Provide the (X, Y) coordinate of the cell's center where the given text is located.  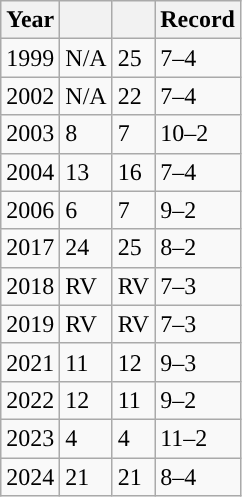
2003 (30, 134)
8–4 (198, 477)
16 (133, 172)
2004 (30, 172)
2002 (30, 96)
2017 (30, 248)
22 (133, 96)
10–2 (198, 134)
Year (30, 20)
6 (86, 210)
2022 (30, 400)
2018 (30, 286)
24 (86, 248)
1999 (30, 58)
8 (86, 134)
2023 (30, 438)
2006 (30, 210)
11–2 (198, 438)
13 (86, 172)
2021 (30, 362)
2019 (30, 324)
Record (198, 20)
2024 (30, 477)
9–3 (198, 362)
8–2 (198, 248)
